Scan for the cell matching the given text and deliver its [x, y] coordinate at center. 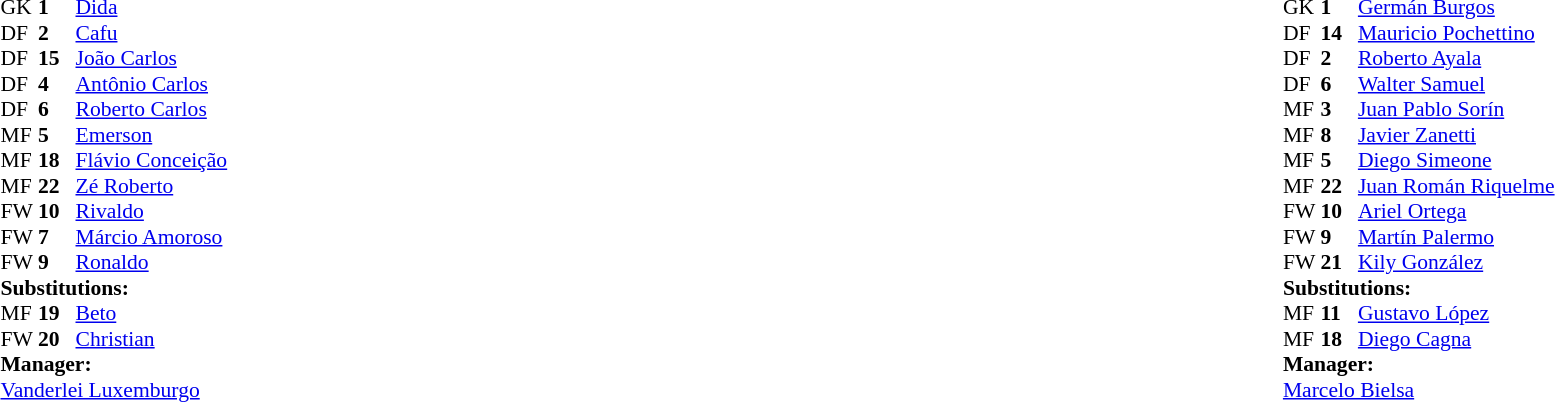
14 [1339, 33]
4 [57, 84]
Walter Samuel [1456, 84]
Cafu [152, 33]
7 [57, 237]
21 [1339, 263]
19 [57, 313]
20 [57, 339]
Márcio Amoroso [152, 237]
15 [57, 59]
Roberto Ayala [1456, 59]
Diego Cagna [1456, 339]
Flávio Conceição [152, 161]
Juan Pablo Sorín [1456, 109]
Rivaldo [152, 211]
Kily González [1456, 263]
3 [1339, 109]
11 [1339, 313]
8 [1339, 135]
João Carlos [152, 59]
Roberto Carlos [152, 109]
Christian [152, 339]
Emerson [152, 135]
Martín Palermo [1456, 237]
Antônio Carlos [152, 84]
Javier Zanetti [1456, 135]
Juan Román Riquelme [1456, 186]
Mauricio Pochettino [1456, 33]
Beto [152, 313]
Diego Simeone [1456, 161]
Zé Roberto [152, 186]
Ariel Ortega [1456, 211]
Gustavo López [1456, 313]
Ronaldo [152, 263]
